Determine the (x, y) coordinate at the center of the cell enclosing the given text.  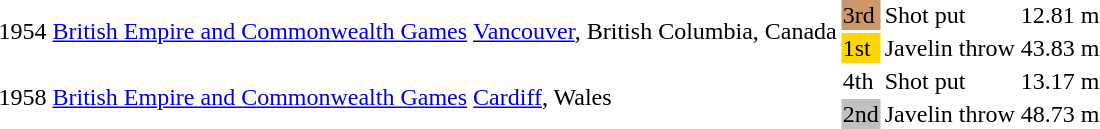
1st (860, 48)
2nd (860, 114)
Vancouver, British Columbia, Canada (656, 32)
4th (860, 81)
Cardiff, Wales (656, 98)
3rd (860, 15)
